Extract the [X, Y] coordinate from the center of the cell holding the provided text.  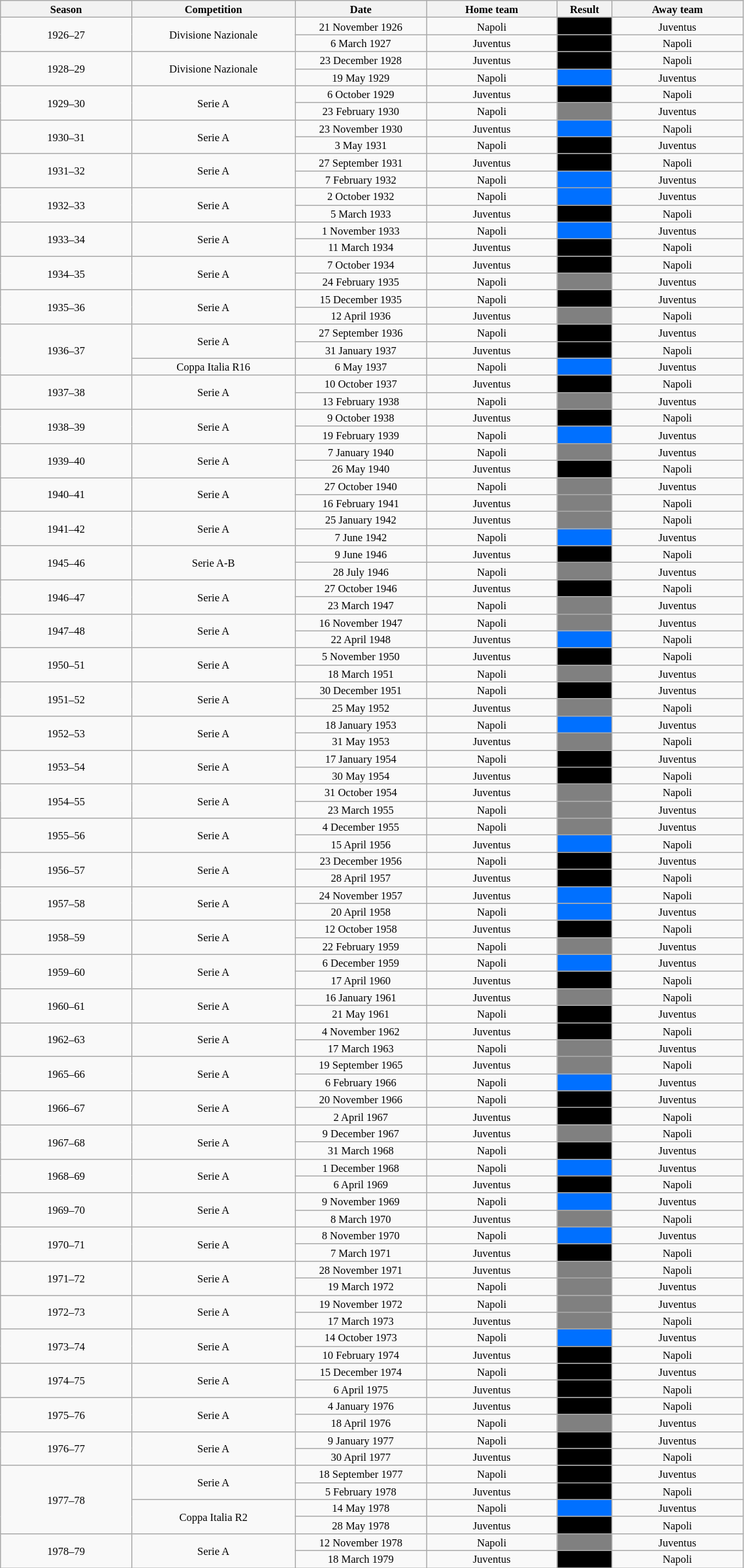
1954–55 [67, 801]
6 October 1929 [361, 94]
23 December 1928 [361, 60]
1955–56 [67, 835]
1965–66 [67, 1074]
1960–61 [67, 1005]
1937–38 [67, 392]
28 November 1971 [361, 1269]
6 April 1975 [361, 1389]
1975–76 [67, 1414]
6 April 1969 [361, 1184]
1951–52 [67, 699]
1947–48 [67, 631]
27 October 1940 [361, 486]
1950–51 [67, 665]
1972–73 [67, 1312]
19 November 1972 [361, 1304]
30 April 1977 [361, 1457]
1935–36 [67, 307]
27 October 1946 [361, 588]
18 January 1953 [361, 724]
1933–34 [67, 239]
Coppa Italia R16 [213, 367]
31 March 1968 [361, 1150]
12 April 1936 [361, 316]
30 May 1954 [361, 776]
16 February 1941 [361, 503]
Serie A-B [213, 563]
6 February 1966 [361, 1082]
1941–42 [67, 529]
1969–70 [67, 1210]
1967–68 [67, 1142]
7 October 1934 [361, 265]
25 May 1952 [361, 707]
24 November 1957 [361, 895]
1926–27 [67, 35]
1956–57 [67, 869]
28 May 1978 [361, 1525]
Coppa Italia R2 [213, 1516]
10 October 1937 [361, 384]
1966–67 [67, 1108]
16 November 1947 [361, 622]
15 December 1974 [361, 1372]
22 February 1959 [361, 946]
14 May 1978 [361, 1508]
1952–53 [67, 733]
1974–75 [67, 1380]
31 May 1953 [361, 741]
22 April 1948 [361, 639]
15 April 1956 [361, 844]
1929–30 [67, 103]
1932–33 [67, 205]
1938–39 [67, 426]
20 November 1966 [361, 1099]
25 January 1942 [361, 520]
1 December 1968 [361, 1167]
1931–32 [67, 171]
8 November 1970 [361, 1235]
28 July 1946 [361, 571]
9 October 1938 [361, 418]
Competition [213, 9]
23 February 1930 [361, 111]
4 November 1962 [361, 1031]
21 May 1961 [361, 1014]
4 January 1976 [361, 1406]
1977–78 [67, 1499]
1957–58 [67, 903]
19 May 1929 [361, 77]
31 October 1954 [361, 793]
9 June 1946 [361, 554]
18 March 1979 [361, 1559]
15 December 1935 [361, 299]
5 February 1978 [361, 1491]
18 September 1977 [361, 1474]
31 January 1937 [361, 350]
1973–74 [67, 1346]
8 March 1970 [361, 1218]
7 March 1971 [361, 1252]
14 October 1973 [361, 1338]
Result [585, 9]
19 March 1972 [361, 1286]
6 May 1937 [361, 367]
18 April 1976 [361, 1423]
1936–37 [67, 350]
9 December 1967 [361, 1133]
28 April 1957 [361, 878]
23 March 1955 [361, 810]
17 March 1963 [361, 1048]
1945–46 [67, 563]
1970–71 [67, 1244]
6 December 1959 [361, 963]
27 September 1931 [361, 162]
1968–69 [67, 1176]
1930–31 [67, 137]
23 March 1947 [361, 605]
6 March 1927 [361, 43]
21 November 1926 [361, 26]
17 January 1954 [361, 759]
9 January 1977 [361, 1440]
Home team [493, 9]
9 November 1969 [361, 1201]
7 February 1932 [361, 179]
30 December 1951 [361, 690]
20 April 1958 [361, 912]
7 June 1942 [361, 537]
1978–79 [67, 1550]
4 December 1955 [361, 827]
1971–72 [67, 1278]
19 September 1965 [361, 1065]
27 September 1936 [361, 333]
1958–59 [67, 937]
19 February 1939 [361, 435]
2 October 1932 [361, 196]
23 November 1930 [361, 128]
1946–47 [67, 597]
Date [361, 9]
Season [67, 9]
5 March 1933 [361, 214]
1959–60 [67, 971]
24 February 1935 [361, 282]
10 February 1974 [361, 1355]
1976–77 [67, 1448]
26 May 1940 [361, 469]
1962–63 [67, 1039]
1939–40 [67, 460]
1928–29 [67, 69]
1940–41 [67, 494]
17 March 1973 [361, 1321]
16 January 1961 [361, 997]
12 October 1958 [361, 929]
13 February 1938 [361, 401]
Away team [678, 9]
2 April 1967 [361, 1116]
23 December 1956 [361, 861]
3 May 1931 [361, 145]
1 November 1933 [361, 231]
1934–35 [67, 273]
17 April 1960 [361, 980]
18 March 1951 [361, 673]
11 March 1934 [361, 248]
12 November 1978 [361, 1542]
1953–54 [67, 767]
7 January 1940 [361, 452]
5 November 1950 [361, 656]
